Provide the (X, Y) coordinate of the cell's center where the given text is located.  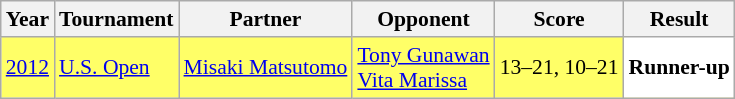
Opponent (423, 19)
Tony Gunawan Vita Marissa (423, 68)
2012 (28, 68)
Misaki Matsutomo (266, 68)
Tournament (116, 19)
Partner (266, 19)
13–21, 10–21 (560, 68)
Year (28, 19)
Runner-up (680, 68)
Result (680, 19)
U.S. Open (116, 68)
Score (560, 19)
